Determine the (X, Y) coordinate at the center of the cell enclosing the given text.  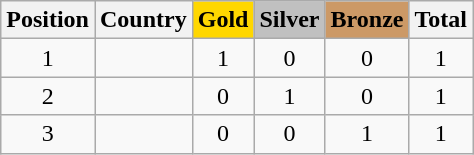
2 (48, 96)
Bronze (367, 20)
Gold (223, 20)
Country (143, 20)
Position (48, 20)
Total (441, 20)
Silver (290, 20)
3 (48, 134)
